From the cell containing the given text, extract its center point as (X, Y) coordinate. 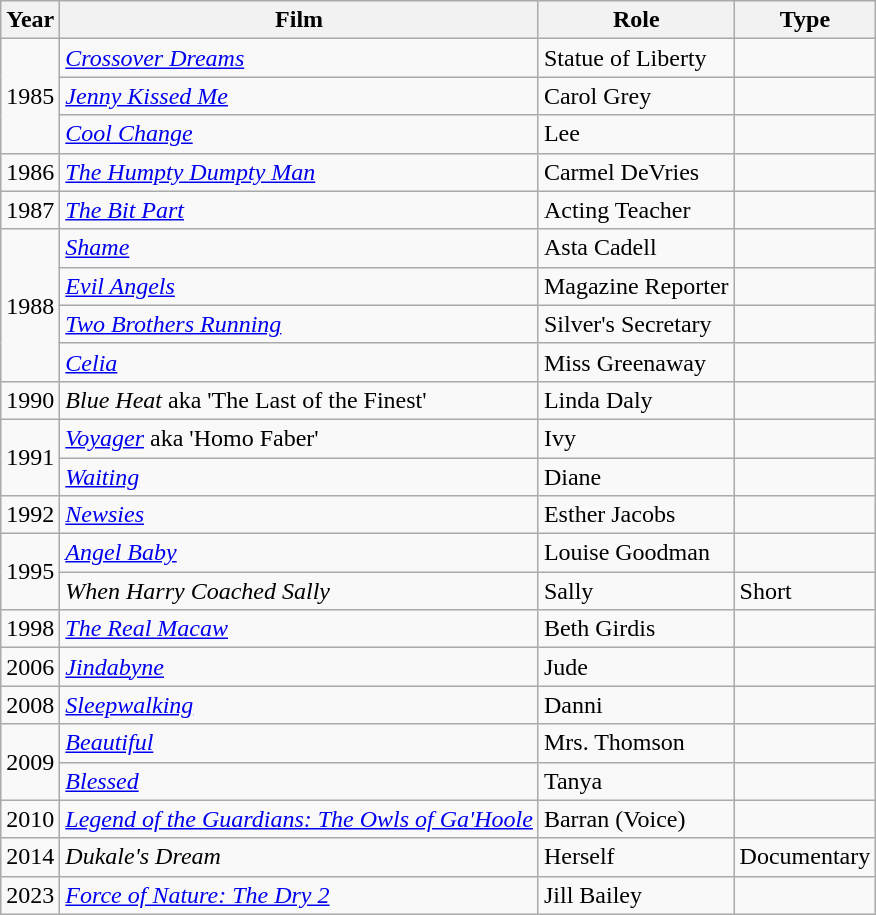
Evil Angels (300, 286)
Film (300, 20)
Diane (636, 477)
The Humpty Dumpty Man (300, 172)
Type (805, 20)
Angel Baby (300, 553)
Herself (636, 857)
Two Brothers Running (300, 324)
Jude (636, 667)
When Harry Coached Sally (300, 591)
Acting Teacher (636, 210)
Force of Nature: The Dry 2 (300, 895)
1987 (30, 210)
Short (805, 591)
Cool Change (300, 134)
Sally (636, 591)
Ivy (636, 438)
Linda Daly (636, 400)
Beautiful (300, 743)
Carmel DeVries (636, 172)
The Real Macaw (300, 629)
2014 (30, 857)
Esther Jacobs (636, 515)
Blessed (300, 781)
Beth Girdis (636, 629)
Documentary (805, 857)
Lee (636, 134)
Waiting (300, 477)
1985 (30, 96)
1992 (30, 515)
Celia (300, 362)
1991 (30, 457)
2010 (30, 819)
Jindabyne (300, 667)
2009 (30, 762)
Legend of the Guardians: The Owls of Ga'Hoole (300, 819)
Shame (300, 248)
Asta Cadell (636, 248)
Tanya (636, 781)
Jill Bailey (636, 895)
The Bit Part (300, 210)
Newsies (300, 515)
Voyager aka 'Homo Faber' (300, 438)
Louise Goodman (636, 553)
1998 (30, 629)
Sleepwalking (300, 705)
Statue of Liberty (636, 58)
Danni (636, 705)
1995 (30, 572)
1988 (30, 305)
Silver's Secretary (636, 324)
Carol Grey (636, 96)
1990 (30, 400)
Mrs. Thomson (636, 743)
Blue Heat aka 'The Last of the Finest' (300, 400)
Year (30, 20)
2006 (30, 667)
Barran (Voice) (636, 819)
2023 (30, 895)
Dukale's Dream (300, 857)
1986 (30, 172)
Jenny Kissed Me (300, 96)
Miss Greenaway (636, 362)
Magazine Reporter (636, 286)
Crossover Dreams (300, 58)
2008 (30, 705)
Role (636, 20)
